For the text-containing cell, return its midpoint in [x, y] coordinate format. 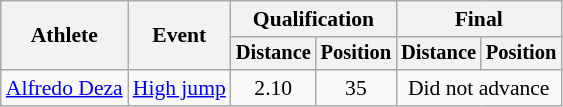
Qualification [314, 19]
Event [180, 36]
Final [478, 19]
Alfredo Deza [64, 88]
Did not advance [478, 88]
2.10 [274, 88]
35 [356, 88]
Athlete [64, 36]
High jump [180, 88]
